Locate the cell with the specified text and output its (x, y) center coordinate. 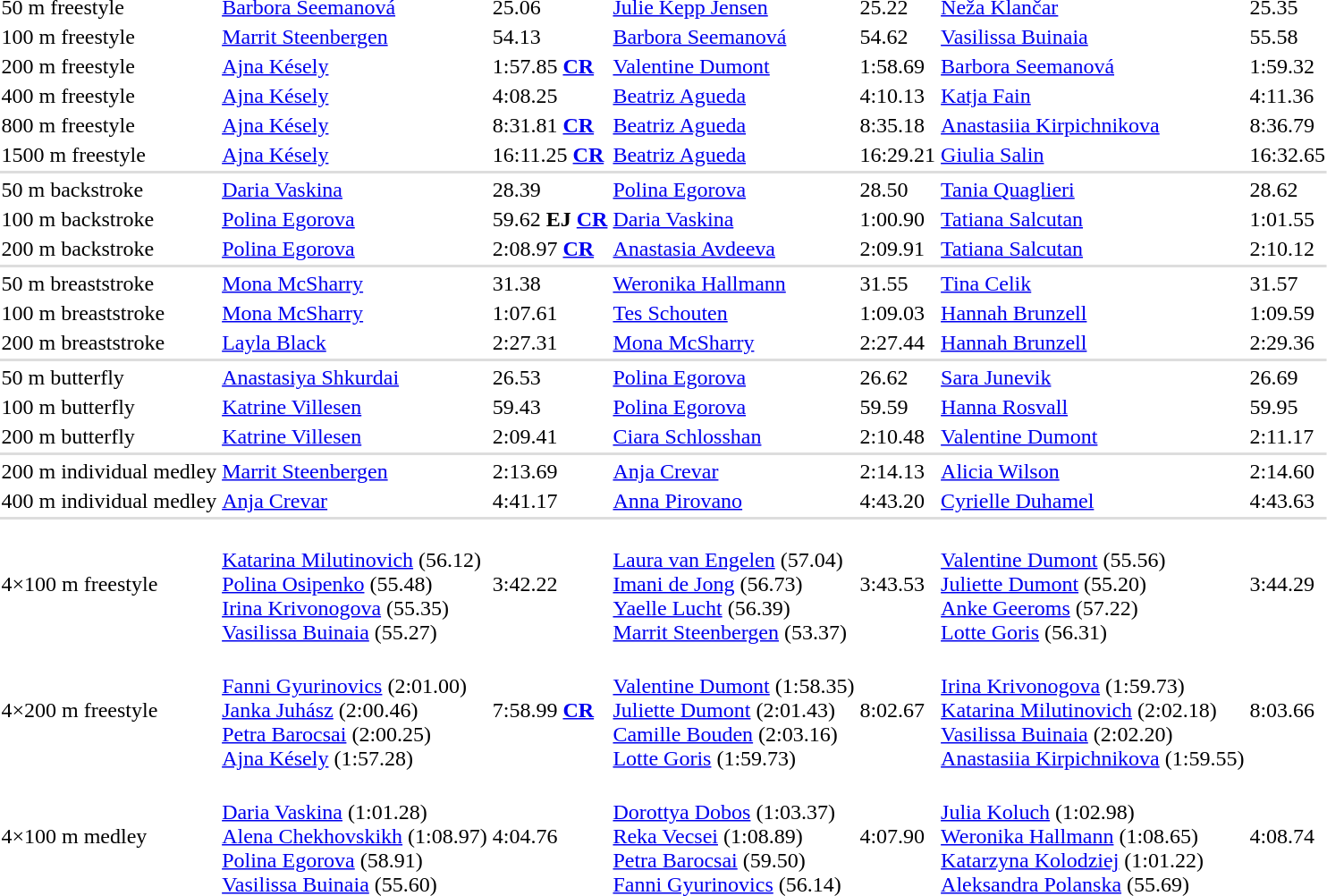
26.62 (898, 377)
Laura van Engelen (57.04)Imani de Jong (56.73)Yaelle Lucht (56.39)Marrit Steenbergen (53.37) (733, 584)
59.59 (898, 407)
4×200 m freestyle (109, 710)
8:02.67 (898, 710)
2:29.36 (1288, 342)
2:14.60 (1288, 471)
200 m freestyle (109, 66)
8:36.79 (1288, 125)
8:35.18 (898, 125)
59.43 (550, 407)
3:43.53 (898, 584)
2:09.41 (550, 436)
Hanna Rosvall (1093, 407)
1:01.55 (1288, 219)
2:10.48 (898, 436)
59.62 EJ CR (550, 219)
1:00.90 (898, 219)
4:43.20 (898, 501)
Katarina Milutinovich (56.12)Polina Osipenko (55.48)Irina Krivonogova (55.35)Vasilissa Buinaia (55.27) (355, 584)
4:10.13 (898, 96)
Cyrielle Duhamel (1093, 501)
Tina Celik (1093, 283)
55.58 (1288, 37)
2:27.44 (898, 342)
2:11.17 (1288, 436)
2:09.91 (898, 249)
50 m backstroke (109, 190)
3:42.22 (550, 584)
4:41.17 (550, 501)
50 m butterfly (109, 377)
400 m individual medley (109, 501)
200 m backstroke (109, 249)
31.38 (550, 283)
2:10.12 (1288, 249)
200 m breaststroke (109, 342)
100 m butterfly (109, 407)
Tania Quaglieri (1093, 190)
4×100 m freestyle (109, 584)
Valentine Dumont (55.56)Juliette Dumont (55.20)Anke Geeroms (57.22)Lotte Goris (56.31) (1093, 584)
100 m breaststroke (109, 313)
Fanni Gyurinovics (2:01.00)Janka Juhász (2:00.46)Petra Barocsai (2:00.25)Ajna Késely (1:57.28) (355, 710)
Sara Junevik (1093, 377)
4:11.36 (1288, 96)
31.57 (1288, 283)
26.69 (1288, 377)
200 m butterfly (109, 436)
2:14.13 (898, 471)
54.13 (550, 37)
3:44.29 (1288, 584)
2:13.69 (550, 471)
16:32.65 (1288, 155)
7:58.99 CR (550, 710)
8:31.81 CR (550, 125)
16:29.21 (898, 155)
2:08.97 CR (550, 249)
1500 m freestyle (109, 155)
Anna Pirovano (733, 501)
1:59.32 (1288, 66)
200 m individual medley (109, 471)
50 m breaststroke (109, 283)
800 m freestyle (109, 125)
54.62 (898, 37)
Irina Krivonogova (1:59.73)Katarina Milutinovich (2:02.18)Vasilissa Buinaia (2:02.20)Anastasiia Kirpichnikova (1:59.55) (1093, 710)
1:07.61 (550, 313)
59.95 (1288, 407)
Valentine Dumont (1:58.35)Juliette Dumont (2:01.43)Camille Bouden (2:03.16)Lotte Goris (1:59.73) (733, 710)
28.62 (1288, 190)
Giulia Salin (1093, 155)
28.39 (550, 190)
Tes Schouten (733, 313)
31.55 (898, 283)
100 m backstroke (109, 219)
1:09.59 (1288, 313)
Vasilissa Buinaia (1093, 37)
100 m freestyle (109, 37)
4:08.25 (550, 96)
28.50 (898, 190)
26.53 (550, 377)
Layla Black (355, 342)
400 m freestyle (109, 96)
2:27.31 (550, 342)
16:11.25 CR (550, 155)
Anastasiia Kirpichnikova (1093, 125)
Anastasiya Shkurdai (355, 377)
Ciara Schlosshan (733, 436)
Alicia Wilson (1093, 471)
8:03.66 (1288, 710)
1:09.03 (898, 313)
Anastasia Avdeeva (733, 249)
Weronika Hallmann (733, 283)
1:58.69 (898, 66)
Katja Fain (1093, 96)
4:43.63 (1288, 501)
1:57.85 CR (550, 66)
